From the cell containing the given text, extract its center point as (X, Y) coordinate. 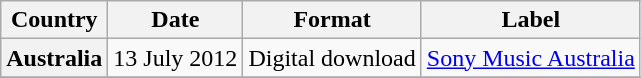
Format (332, 20)
Digital download (332, 58)
13 July 2012 (176, 58)
Australia (54, 58)
Sony Music Australia (530, 58)
Country (54, 20)
Label (530, 20)
Date (176, 20)
